Find where the given text appears and provide that cell's center as [X, Y] coordinate. 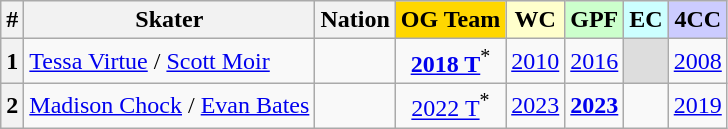
Madison Chock / Evan Bates [170, 106]
4CC [698, 20]
OG Team [450, 20]
2008 [698, 62]
2010 [536, 62]
2016 [594, 62]
GPF [594, 20]
2022 T* [450, 106]
2018 T* [450, 62]
WC [536, 20]
# [12, 20]
Nation [355, 20]
Skater [170, 20]
EC [646, 20]
Tessa Virtue / Scott Moir [170, 62]
1 [12, 62]
2 [12, 106]
2019 [698, 106]
